Find where the given text appears and provide that cell's center as (X, Y) coordinate. 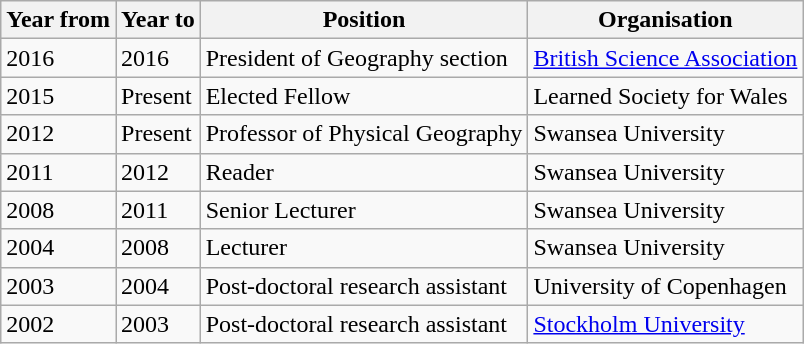
Reader (364, 172)
Elected Fellow (364, 96)
2002 (58, 324)
2015 (58, 96)
Professor of Physical Geography (364, 134)
President of Geography section (364, 58)
Position (364, 20)
Year to (158, 20)
Year from (58, 20)
Organisation (666, 20)
Senior Lecturer (364, 210)
British Science Association (666, 58)
Learned Society for Wales (666, 96)
Stockholm University (666, 324)
Lecturer (364, 248)
University of Copenhagen (666, 286)
